Extract the (X, Y) coordinate from the center of the cell holding the provided text.  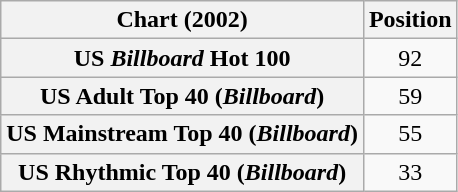
59 (410, 96)
33 (410, 172)
92 (410, 58)
US Billboard Hot 100 (182, 58)
Position (410, 20)
US Mainstream Top 40 (Billboard) (182, 134)
US Rhythmic Top 40 (Billboard) (182, 172)
55 (410, 134)
US Adult Top 40 (Billboard) (182, 96)
Chart (2002) (182, 20)
